Pinpoint the cell where the given text exists, returning its (X, Y) midpoint coordinate. 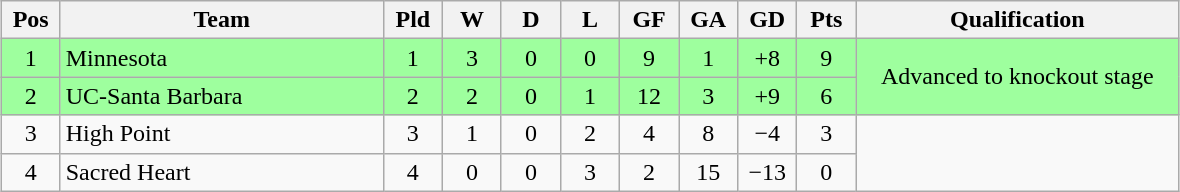
Sacred Heart (222, 172)
Minnesota (222, 58)
GA (708, 20)
Qualification (1018, 20)
UC-Santa Barbara (222, 96)
D (530, 20)
+8 (768, 58)
Pts (826, 20)
W (472, 20)
6 (826, 96)
15 (708, 172)
GF (650, 20)
12 (650, 96)
−4 (768, 134)
8 (708, 134)
Pld (412, 20)
High Point (222, 134)
+9 (768, 96)
−13 (768, 172)
L (590, 20)
Team (222, 20)
Advanced to knockout stage (1018, 77)
Pos (30, 20)
GD (768, 20)
